Pinpoint the cell where the given text exists, returning its (x, y) midpoint coordinate. 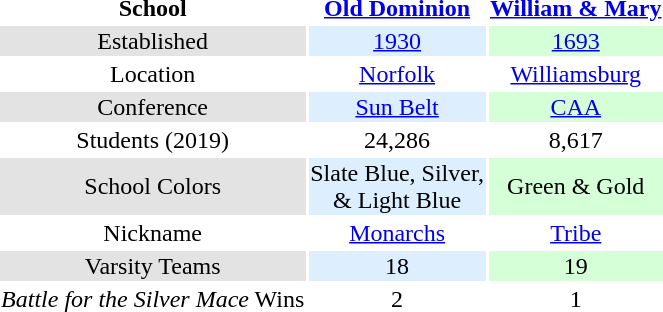
Green & Gold (576, 186)
1693 (576, 41)
Nickname (153, 233)
Slate Blue, Silver, & Light Blue (398, 186)
Monarchs (398, 233)
24,286 (398, 140)
8,617 (576, 140)
CAA (576, 107)
Students (2019) (153, 140)
1930 (398, 41)
Varsity Teams (153, 266)
School Colors (153, 186)
Norfolk (398, 74)
Location (153, 74)
Williamsburg (576, 74)
Sun Belt (398, 107)
Established (153, 41)
Tribe (576, 233)
19 (576, 266)
Conference (153, 107)
18 (398, 266)
